Provide the (x, y) coordinate of the cell's center where the given text is located.  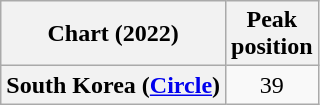
South Korea (Circle) (114, 85)
39 (272, 85)
Chart (2022) (114, 34)
Peakposition (272, 34)
